Output the [X, Y] coordinate of the center of the cell containing the given text.  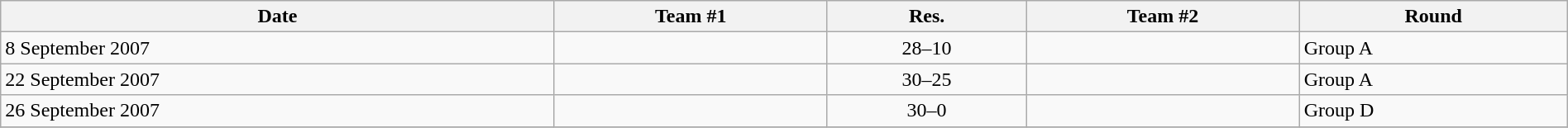
28–10 [926, 48]
Team #2 [1163, 17]
8 September 2007 [278, 48]
30–0 [926, 111]
26 September 2007 [278, 111]
Team #1 [691, 17]
Group D [1433, 111]
Round [1433, 17]
Date [278, 17]
Res. [926, 17]
22 September 2007 [278, 79]
30–25 [926, 79]
